Detect which cell encompasses the target text, then output its [X, Y] center coordinate. 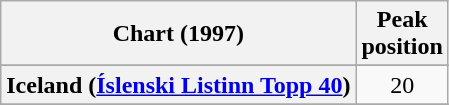
Iceland (Íslenski Listinn Topp 40) [178, 85]
Peakposition [402, 34]
Chart (1997) [178, 34]
20 [402, 85]
